Identify which cell holds the provided text, then report its [X, Y] central coordinate. 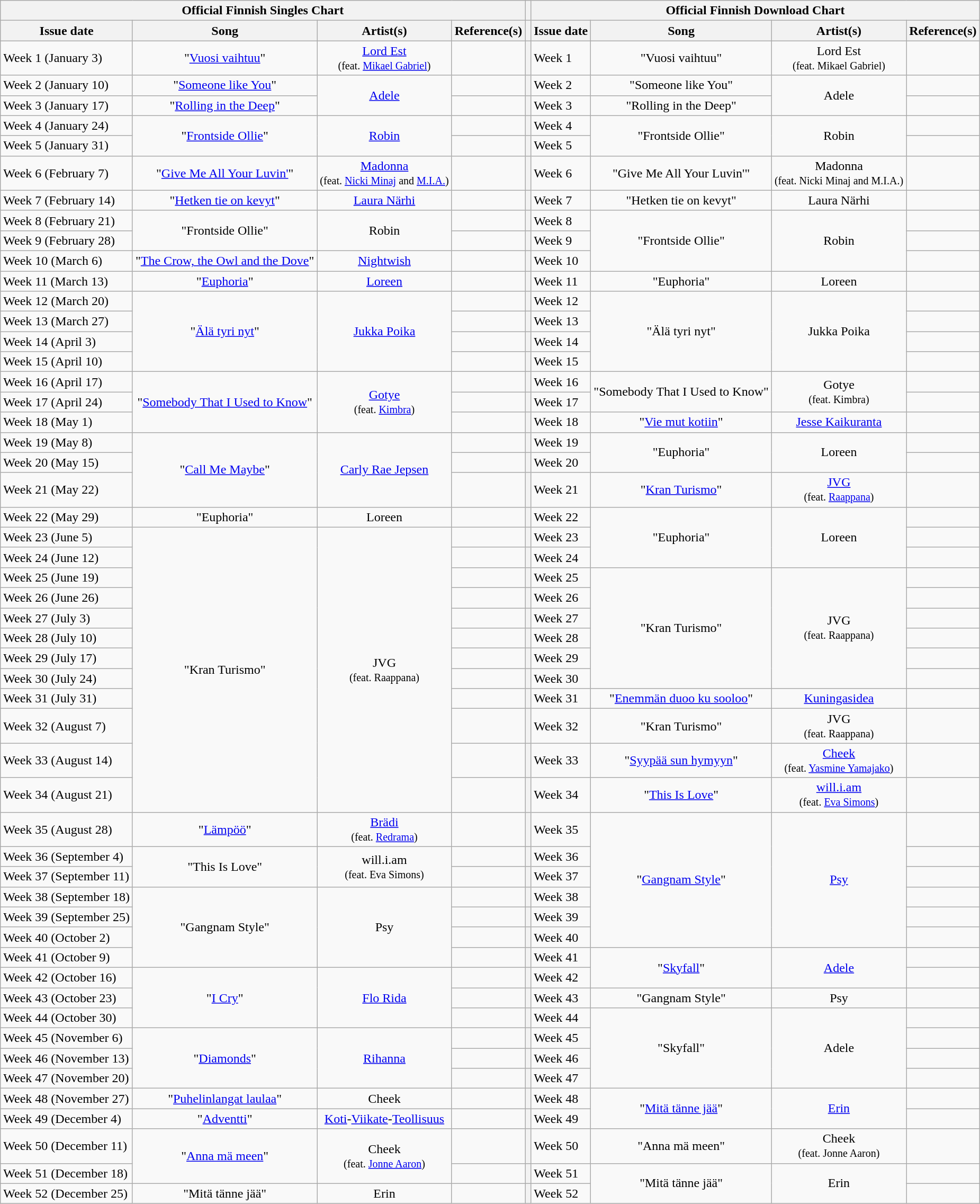
Week 4 (January 24) [67, 126]
Week 43 [561, 997]
Week 18 (May 1) [67, 422]
Week 33 [561, 761]
Week 38 (September 18) [67, 897]
Week 40 (October 2) [67, 937]
Week 48 [561, 1099]
Week 11 [561, 281]
Week 31 [561, 699]
Week 15 [561, 362]
Flo Rida [384, 997]
Week 47 [561, 1078]
Week 45 [561, 1038]
Official Finnish Download Chart [755, 11]
Week 28 [561, 638]
Week 3 (January 17) [67, 105]
Week 23 [561, 537]
Week 22 (May 29) [67, 517]
"Puhelinlangat laulaa" [224, 1099]
Week 27 (July 3) [67, 618]
Carly Rae Jepsen [384, 469]
Week 30 (July 24) [67, 679]
"Syypää sun hymyyn" [681, 761]
Week 39 [561, 917]
Week 33 (August 14) [67, 761]
Week 32 (August 7) [67, 726]
"Vie mut kotiin" [681, 422]
Week 34 [561, 795]
Koti-Viikate-Teollisuus [384, 1119]
Week 7 [561, 200]
Week 5 (January 31) [67, 146]
"Diamonds" [224, 1058]
Week 41 (October 9) [67, 957]
Week 43 (October 23) [67, 997]
Week 1 [561, 58]
Week 51 [561, 1173]
Week 22 [561, 517]
Week 25 (June 19) [67, 577]
Week 26 [561, 597]
"Call Me Maybe" [224, 469]
Week 3 [561, 105]
Cheek(feat. Yasmine Yamajako) [839, 761]
Week 9 [561, 240]
Week 46 (November 13) [67, 1058]
Week 19 [561, 442]
Week 6 [561, 173]
Week 24 [561, 557]
Week 24 (June 12) [67, 557]
Week 16 [561, 382]
"Adventti" [224, 1119]
Week 29 (July 17) [67, 658]
Week 39 (September 25) [67, 917]
Week 4 [561, 126]
Brädi(feat. Redrama) [384, 830]
Week 21 (May 22) [67, 489]
Week 2 [561, 85]
Week 49 [561, 1119]
Week 49 (December 4) [67, 1119]
Week 19 (May 8) [67, 442]
Week 34 (August 21) [67, 795]
Week 44 (October 30) [67, 1018]
"I Cry" [224, 997]
Week 13 (March 27) [67, 322]
Rihanna [384, 1058]
Week 12 (March 20) [67, 301]
Week 37 (September 11) [67, 877]
Week 28 (July 10) [67, 638]
Week 40 [561, 937]
Week 9 (February 28) [67, 240]
Kuningasidea [839, 699]
Week 29 [561, 658]
Week 52 (December 25) [67, 1193]
Week 32 [561, 726]
Week 10 (March 6) [67, 261]
"Enemmän duoo ku sooloo" [681, 699]
Week 6 (February 7) [67, 173]
Week 46 [561, 1058]
Week 8 [561, 220]
Week 42 (October 16) [67, 977]
Week 20 [561, 462]
Week 44 [561, 1018]
Week 35 [561, 830]
Week 12 [561, 301]
Week 15 (April 10) [67, 362]
Week 1 (January 3) [67, 58]
Week 14 [561, 342]
Week 35 (August 28) [67, 830]
Week 38 [561, 897]
Week 23 (June 5) [67, 537]
Week 14 (April 3) [67, 342]
Week 48 (November 27) [67, 1099]
Nightwish [384, 261]
Week 52 [561, 1193]
Week 7 (February 14) [67, 200]
Week 47 (November 20) [67, 1078]
Week 50 [561, 1146]
Week 26 (June 26) [67, 597]
Week 27 [561, 618]
Week 45 (November 6) [67, 1038]
Week 42 [561, 977]
Week 30 [561, 679]
Week 21 [561, 489]
Week 20 (May 15) [67, 462]
Week 13 [561, 322]
Week 51 (December 18) [67, 1173]
Week 16 (April 17) [67, 382]
Week 41 [561, 957]
Jesse Kaikuranta [839, 422]
Week 17 [561, 402]
Week 31 (July 31) [67, 699]
"The Crow, the Owl and the Dove" [224, 261]
Week 10 [561, 261]
Cheek [384, 1099]
Week 37 [561, 877]
Week 36 (September 4) [67, 857]
Week 17 (April 24) [67, 402]
Week 36 [561, 857]
Week 25 [561, 577]
Week 18 [561, 422]
Week 11 (March 13) [67, 281]
Official Finnish Singles Chart [263, 11]
Week 5 [561, 146]
Week 2 (January 10) [67, 85]
Week 8 (February 21) [67, 220]
Week 50 (December 11) [67, 1146]
"Lämpöö" [224, 830]
